Find where the given text appears and provide that cell's center as [X, Y] coordinate. 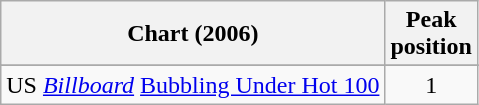
Chart (2006) [193, 34]
1 [431, 85]
Peakposition [431, 34]
US Billboard Bubbling Under Hot 100 [193, 85]
